For the text-containing cell, return its midpoint in [X, Y] coordinate format. 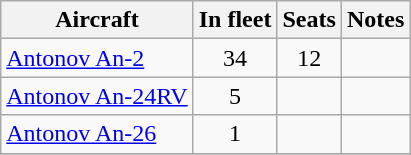
Antonov An-2 [97, 58]
Antonov An-26 [97, 134]
12 [309, 58]
1 [235, 134]
Notes [375, 20]
In fleet [235, 20]
34 [235, 58]
5 [235, 96]
Seats [309, 20]
Antonov An-24RV [97, 96]
Aircraft [97, 20]
